Return [x, y] of the center of cell containing provided text 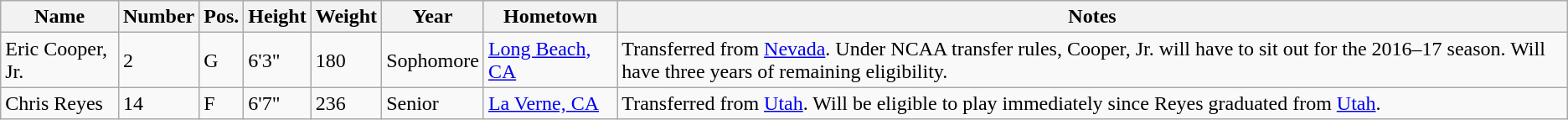
Transferred from Utah. Will be eligible to play immediately since Reyes graduated from Utah. [1092, 103]
La Verne, CA [549, 103]
Number [158, 17]
Sophomore [433, 60]
Weight [346, 17]
Year [433, 17]
180 [346, 60]
14 [158, 103]
G [221, 60]
6'7" [277, 103]
2 [158, 60]
236 [346, 103]
Senior [433, 103]
6'3" [277, 60]
Pos. [221, 17]
Eric Cooper, Jr. [60, 60]
Name [60, 17]
Long Beach, CA [549, 60]
Hometown [549, 17]
F [221, 103]
Notes [1092, 17]
Height [277, 17]
Chris Reyes [60, 103]
